Identify which cell holds the provided text, then report its [x, y] central coordinate. 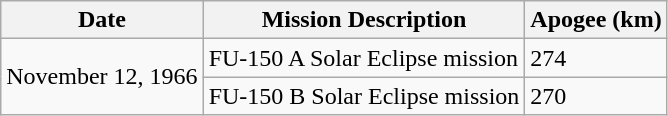
FU-150 B Solar Eclipse mission [364, 96]
270 [596, 96]
November 12, 1966 [102, 77]
FU-150 A Solar Eclipse mission [364, 58]
Mission Description [364, 20]
274 [596, 58]
Apogee (km) [596, 20]
Date [102, 20]
